For the text-containing cell, return its midpoint in [X, Y] coordinate format. 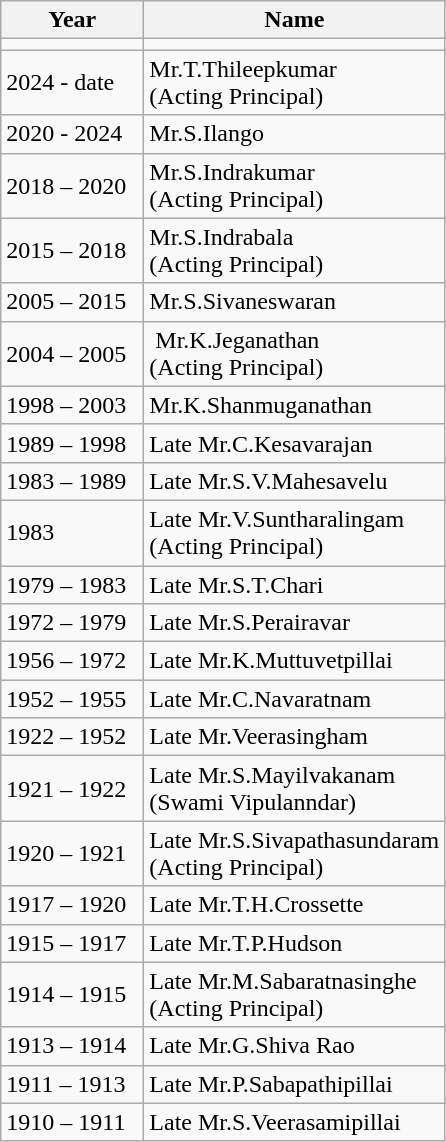
1952 – 1955 [72, 699]
Late Mr.V.Suntharalingam(Acting Principal) [294, 532]
Mr.S.Ilango [294, 134]
Late Mr.S.Perairavar [294, 623]
Mr.S.Indrabala(Acting Principal) [294, 250]
Late Mr.S.Mayilvakanam(Swami Vipulanndar) [294, 788]
1910 – 1911 [72, 1122]
2015 – 2018 [72, 250]
Late Mr.G.Shiva Rao [294, 1046]
2005 – 2015 [72, 302]
Mr.T.Thileepkumar(Acting Principal) [294, 82]
Late Mr.C.Navaratnam [294, 699]
1913 – 1914 [72, 1046]
1920 – 1921 [72, 854]
2020 - 2024 [72, 134]
1983 – 1989 [72, 481]
Name [294, 20]
1979 – 1983 [72, 585]
1989 – 1998 [72, 443]
Mr.K.Jeganathan(Acting Principal) [294, 354]
1922 – 1952 [72, 737]
Mr.K.Shanmuganathan [294, 405]
2004 – 2005 [72, 354]
1998 – 2003 [72, 405]
Year [72, 20]
1983 [72, 532]
Late Mr.Veerasingham [294, 737]
Mr.S.Indrakumar(Acting Principal) [294, 186]
Late Mr.C.Kesavarajan [294, 443]
1921 – 1922 [72, 788]
1915 – 1917 [72, 943]
Late Mr.K.Muttuvetpillai [294, 661]
1911 – 1913 [72, 1084]
1917 – 1920 [72, 905]
Late Mr.T.P.Hudson [294, 943]
Late Mr.S.Veerasamipillai [294, 1122]
Late Mr.S.V.Mahesavelu [294, 481]
1914 – 1915 [72, 994]
2018 – 2020 [72, 186]
1956 – 1972 [72, 661]
Late Mr.P.Sabapathipillai [294, 1084]
Mr.S.Sivaneswaran [294, 302]
Late Mr.M.Sabaratnasinghe(Acting Principal) [294, 994]
Late Mr.S.T.Chari [294, 585]
1972 – 1979 [72, 623]
Late Mr.S.Sivapathasundaram(Acting Principal) [294, 854]
2024 - date [72, 82]
Late Mr.T.H.Crossette [294, 905]
